Scan for the cell matching the given text and deliver its (X, Y) coordinate at center. 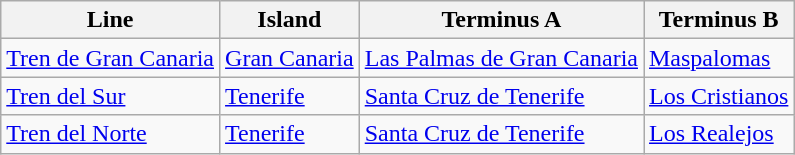
Los Cristianos (719, 96)
Terminus B (719, 20)
Gran Canaria (290, 58)
Maspalomas (719, 58)
Tren de Gran Canaria (110, 58)
Los Realejos (719, 134)
Line (110, 20)
Island (290, 20)
Tren del Sur (110, 96)
Las Palmas de Gran Canaria (501, 58)
Terminus A (501, 20)
Tren del Norte (110, 134)
